Extract the [x, y] coordinate from the center of the cell holding the provided text.  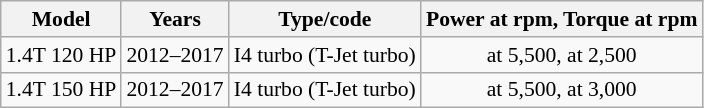
at 5,500, at 3,000 [562, 90]
Years [174, 19]
at 5,500, at 2,500 [562, 55]
1.4T 150 HP [62, 90]
Model [62, 19]
Power at rpm, Torque at rpm [562, 19]
Type/code [325, 19]
1.4T 120 HP [62, 55]
